Scan for the cell matching the given text and deliver its (x, y) coordinate at center. 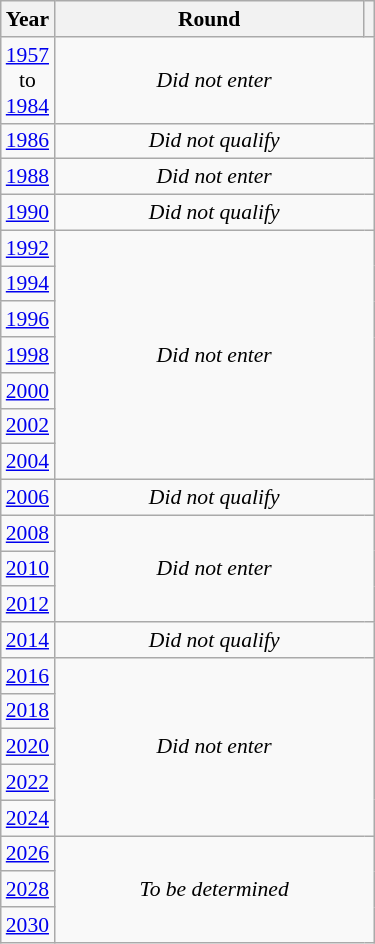
1990 (28, 213)
2010 (28, 569)
Year (28, 19)
2006 (28, 498)
2020 (28, 747)
1957to1984 (28, 80)
2002 (28, 426)
2022 (28, 783)
2028 (28, 890)
2024 (28, 818)
2030 (28, 925)
1992 (28, 248)
1986 (28, 141)
2026 (28, 854)
2014 (28, 640)
2018 (28, 711)
2008 (28, 533)
1996 (28, 320)
2012 (28, 605)
Round (209, 19)
1998 (28, 355)
2000 (28, 391)
2016 (28, 676)
1988 (28, 177)
2004 (28, 462)
To be determined (214, 890)
1994 (28, 284)
